Capture the cell that displays the provided text and extract its (x, y) central coordinate. 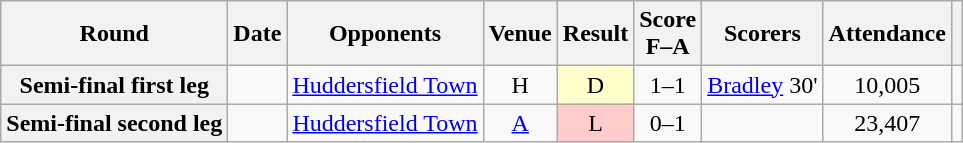
Bradley 30' (762, 85)
Round (114, 34)
L (595, 123)
10,005 (887, 85)
Venue (520, 34)
1–1 (668, 85)
Semi-final first leg (114, 85)
Scorers (762, 34)
0–1 (668, 123)
Date (258, 34)
ScoreF–A (668, 34)
Semi-final second leg (114, 123)
A (520, 123)
Attendance (887, 34)
Opponents (385, 34)
D (595, 85)
23,407 (887, 123)
H (520, 85)
Result (595, 34)
